Provide the (x, y) coordinate of the cell's center where the given text is located.  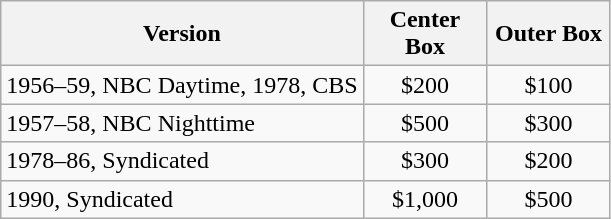
1990, Syndicated (182, 199)
Outer Box (549, 34)
1978–86, Syndicated (182, 161)
$1,000 (425, 199)
Version (182, 34)
Center Box (425, 34)
1957–58, NBC Nighttime (182, 123)
$100 (549, 85)
1956–59, NBC Daytime, 1978, CBS (182, 85)
